Pinpoint the cell where the given text exists, returning its (x, y) midpoint coordinate. 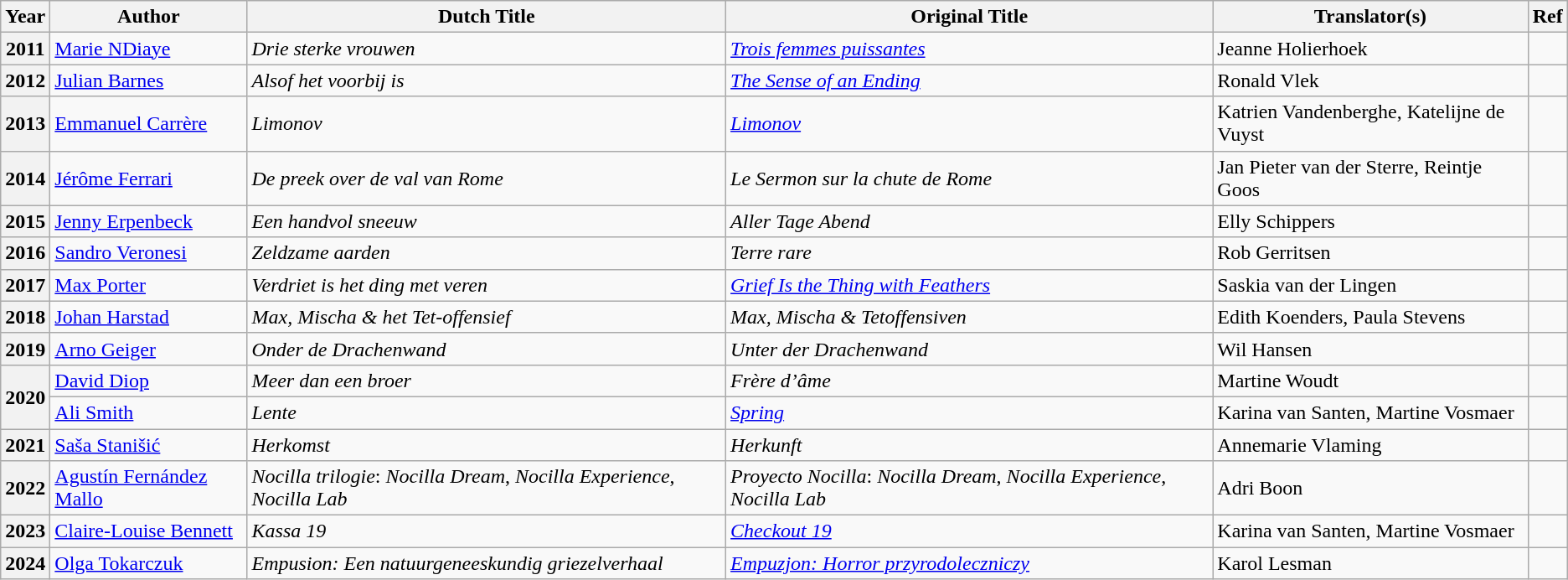
Ronald Vlek (1370, 80)
Jérôme Ferrari (149, 178)
2016 (25, 253)
2018 (25, 317)
The Sense of an Ending (970, 80)
Een handvol sneeuw (487, 221)
Dutch Title (487, 17)
Rob Gerritsen (1370, 253)
Marie NDiaye (149, 49)
Translator(s) (1370, 17)
David Diop (149, 381)
Empusion: Een natuurgeneeskundig griezelverhaal (487, 563)
Terre rare (970, 253)
2013 (25, 124)
Le Sermon sur la chute de Rome (970, 178)
Elly Schippers (1370, 221)
Emmanuel Carrère (149, 124)
Edith Koenders, Paula Stevens (1370, 317)
Aller Tage Abend (970, 221)
Author (149, 17)
2014 (25, 178)
Adri Boon (1370, 488)
Sandro Veronesi (149, 253)
Martine Woudt (1370, 381)
Meer dan een broer (487, 381)
Empuzjon: Horror przyrodoleczniczy (970, 563)
Agustín Fernández Mallo (149, 488)
Saša Stanišić (149, 445)
Spring (970, 412)
Jenny Erpenbeck (149, 221)
Ref (1548, 17)
Grief Is the Thing with Feathers (970, 285)
Karol Lesman (1370, 563)
Lente (487, 412)
Herkunft (970, 445)
Johan Harstad (149, 317)
Julian Barnes (149, 80)
2022 (25, 488)
Wil Hansen (1370, 349)
2012 (25, 80)
Year (25, 17)
Zeldzame aarden (487, 253)
Jan Pieter van der Sterre, Reintje Goos (1370, 178)
Drie sterke vrouwen (487, 49)
Trois femmes puissantes (970, 49)
Ali Smith (149, 412)
Katrien Vandenberghe, Katelijne de Vuyst (1370, 124)
Max, Mischa & het Tet-offensief (487, 317)
Herkomst (487, 445)
Verdriet is het ding met veren (487, 285)
Max, Mischa & Tetoffensiven (970, 317)
Checkout 19 (970, 531)
2017 (25, 285)
Unter der Drachenwand (970, 349)
Nocilla trilogie: Nocilla Dream, Nocilla Experience, Nocilla Lab (487, 488)
2021 (25, 445)
Annemarie Vlaming (1370, 445)
Jeanne Holierhoek (1370, 49)
2020 (25, 396)
De preek over de val van Rome (487, 178)
Kassa 19 (487, 531)
2015 (25, 221)
Onder de Drachenwand (487, 349)
Olga Tokarczuk (149, 563)
Original Title (970, 17)
2019 (25, 349)
Claire-Louise Bennett (149, 531)
2024 (25, 563)
2023 (25, 531)
Arno Geiger (149, 349)
Proyecto Nocilla: Nocilla Dream, Nocilla Experience, Nocilla Lab (970, 488)
Alsof het voorbij is (487, 80)
Max Porter (149, 285)
Frère d’âme (970, 381)
Saskia van der Lingen (1370, 285)
2011 (25, 49)
